Capture the cell that displays the provided text and extract its [x, y] central coordinate. 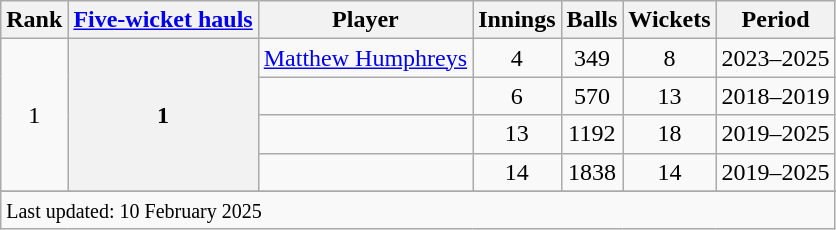
6 [517, 96]
Balls [592, 20]
Player [365, 20]
18 [670, 134]
1192 [592, 134]
2018–2019 [776, 96]
Innings [517, 20]
4 [517, 58]
349 [592, 58]
1838 [592, 172]
Rank [34, 20]
570 [592, 96]
Five-wicket hauls [163, 20]
2023–2025 [776, 58]
Period [776, 20]
8 [670, 58]
Wickets [670, 20]
Last updated: 10 February 2025 [418, 210]
Matthew Humphreys [365, 58]
